Search for the cell housing the specified text and yield its [x, y] center coordinate. 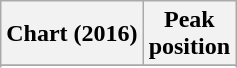
Chart (2016) [72, 34]
Peakposition [189, 34]
